Return (X, Y) of the center of cell containing provided text 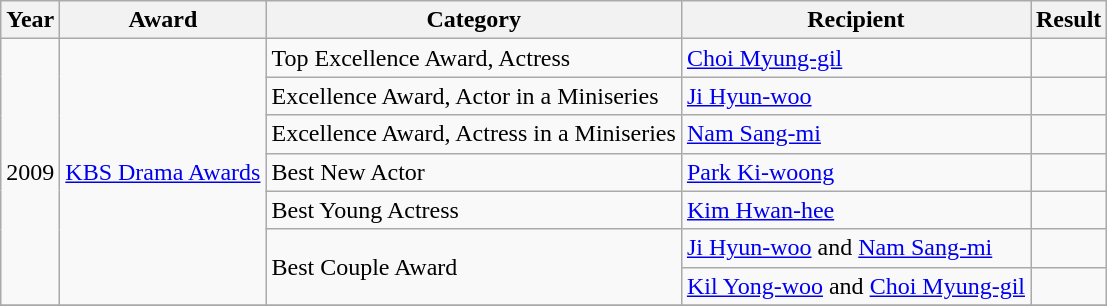
Park Ki-woong (856, 172)
Category (474, 20)
Best Young Actress (474, 210)
Ji Hyun-woo (856, 96)
Kim Hwan-hee (856, 210)
Best New Actor (474, 172)
2009 (30, 172)
Excellence Award, Actress in a Miniseries (474, 134)
Excellence Award, Actor in a Miniseries (474, 96)
Award (163, 20)
Year (30, 20)
Best Couple Award (474, 267)
Top Excellence Award, Actress (474, 58)
Nam Sang-mi (856, 134)
KBS Drama Awards (163, 172)
Choi Myung-gil (856, 58)
Ji Hyun-woo and Nam Sang-mi (856, 248)
Recipient (856, 20)
Result (1068, 20)
Kil Yong-woo and Choi Myung-gil (856, 286)
